Determine the [x, y] coordinate at the center of the cell enclosing the given text.  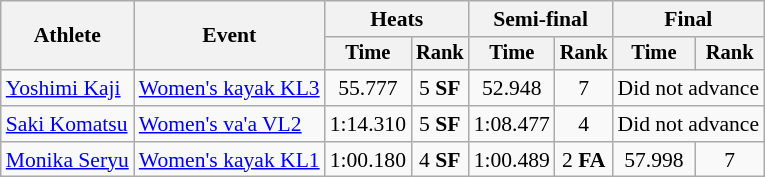
Yoshimi Kaji [68, 88]
Event [230, 36]
Semi-final [541, 19]
Saki Komatsu [68, 124]
1:08.477 [512, 124]
7 [584, 88]
1:14.310 [368, 124]
Final [688, 19]
Athlete [68, 36]
4 [584, 124]
Women's kayak KL3 [230, 88]
Heats [397, 19]
55.777 [368, 88]
52.948 [512, 88]
Women's va'a VL2 [230, 124]
